Detect which cell encompasses the target text, then output its (x, y) center coordinate. 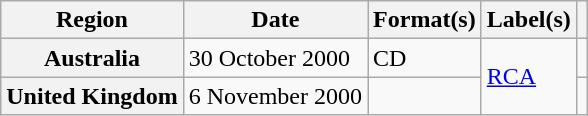
Date (275, 20)
RCA (528, 77)
Format(s) (425, 20)
Label(s) (528, 20)
30 October 2000 (275, 58)
Australia (92, 58)
United Kingdom (92, 96)
CD (425, 58)
Region (92, 20)
6 November 2000 (275, 96)
